Identify which cell holds the provided text, then report its (X, Y) central coordinate. 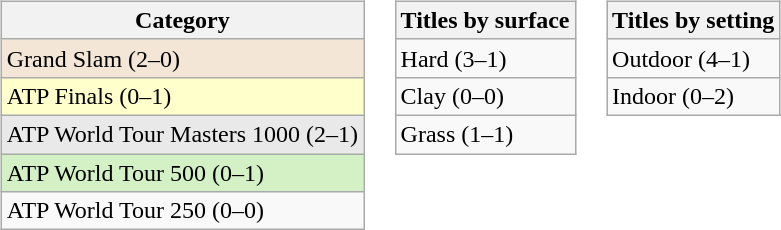
ATP World Tour 250 (0–0) (182, 211)
ATP World Tour Masters 1000 (2–1) (182, 134)
Grand Slam (2–0) (182, 58)
Indoor (0–2) (694, 96)
Grass (1–1) (485, 134)
Category (182, 20)
Titles by setting (694, 20)
Hard (3–1) (485, 58)
Clay (0–0) (485, 96)
Titles by surface (485, 20)
Outdoor (4–1) (694, 58)
ATP World Tour 500 (0–1) (182, 173)
ATP Finals (0–1) (182, 96)
